Output the (X, Y) coordinate of the center of the cell containing the given text.  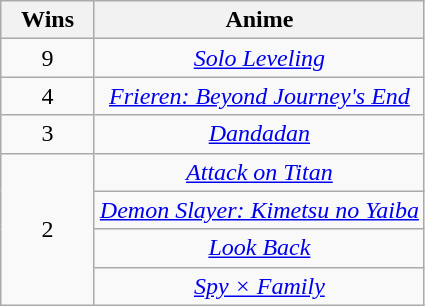
Solo Leveling (259, 58)
9 (48, 58)
3 (48, 134)
Dandadan (259, 134)
Demon Slayer: Kimetsu no Yaiba (259, 210)
Wins (48, 20)
Spy × Family (259, 286)
Frieren: Beyond Journey's End (259, 96)
Attack on Titan (259, 172)
Anime (259, 20)
2 (48, 229)
4 (48, 96)
Look Back (259, 248)
